Scan for the cell matching the given text and deliver its [X, Y] coordinate at center. 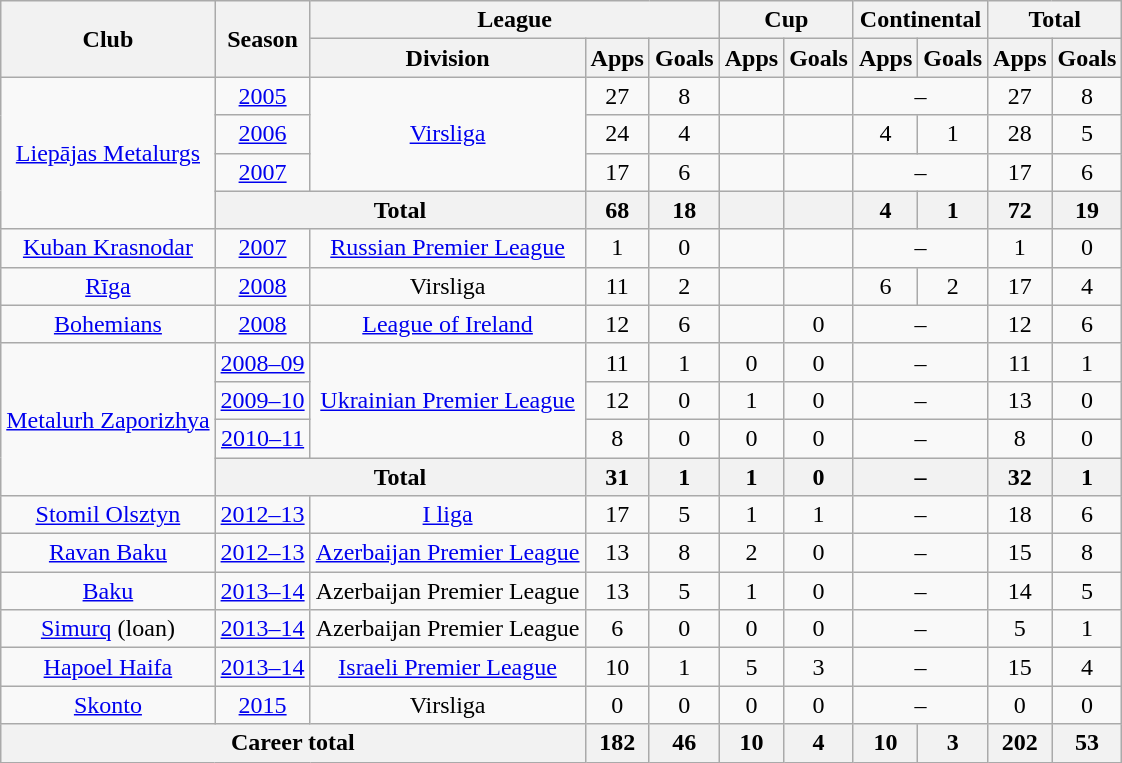
31 [617, 477]
Rīga [108, 286]
24 [617, 134]
League [514, 20]
Metalurh Zaporizhya [108, 419]
14 [1020, 591]
19 [1087, 210]
182 [617, 743]
2009–10 [262, 400]
2005 [262, 96]
Continental [920, 20]
Hapoel Haifa [108, 667]
Career total [293, 743]
Liepājas Metalurgs [108, 153]
Bohemians [108, 324]
Season [262, 39]
Kuban Krasnodar [108, 248]
Simurq (loan) [108, 629]
2015 [262, 705]
Stomil Olsztyn [108, 515]
Skonto [108, 705]
2010–11 [262, 438]
Club [108, 39]
Cup [786, 20]
32 [1020, 477]
Israeli Premier League [448, 667]
Ravan Baku [108, 553]
2008–09 [262, 362]
League of Ireland [448, 324]
Russian Premier League [448, 248]
Baku [108, 591]
Division [448, 58]
72 [1020, 210]
53 [1087, 743]
202 [1020, 743]
Ukrainian Premier League [448, 400]
46 [684, 743]
I liga [448, 515]
2006 [262, 134]
68 [617, 210]
28 [1020, 134]
